Return [X, Y] of the center of cell containing provided text 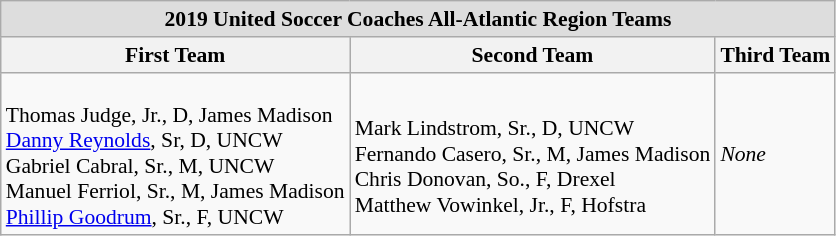
Mark Lindstrom, Sr., D, UNCW Fernando Casero, Sr., M, James Madison Chris Donovan, So., F, Drexel Matthew Vowinkel, Jr., F, Hofstra [533, 154]
None [775, 154]
Third Team [775, 55]
First Team [176, 55]
2019 United Soccer Coaches All-Atlantic Region Teams [418, 19]
Second Team [533, 55]
